Return [X, Y] of the center of cell containing provided text 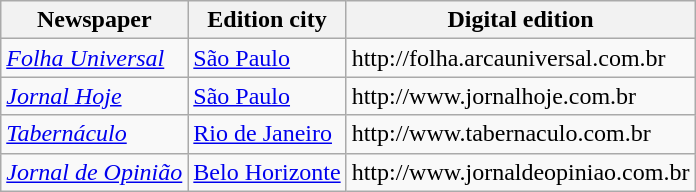
http://www.jornalhoje.com.br [520, 96]
Belo Horizonte [267, 172]
Newspaper [94, 20]
Edition city [267, 20]
Jornal Hoje [94, 96]
Tabernáculo [94, 134]
http://folha.arcauniversal.com.br [520, 58]
http://www.jornaldeopiniao.com.br [520, 172]
Folha Universal [94, 58]
http://www.tabernaculo.com.br [520, 134]
Rio de Janeiro [267, 134]
Digital edition [520, 20]
Jornal de Opinião [94, 172]
